Detect which cell encompasses the target text, then output its (x, y) center coordinate. 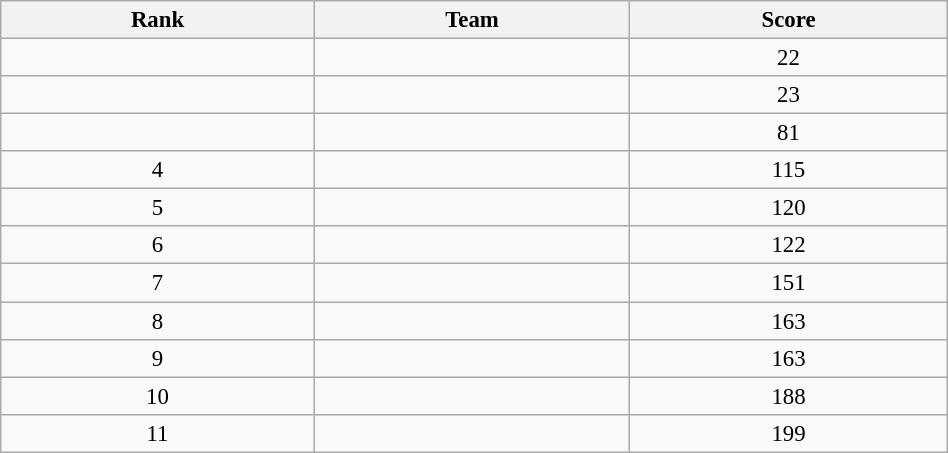
22 (788, 58)
6 (158, 245)
11 (158, 433)
7 (158, 283)
151 (788, 283)
Team (472, 20)
120 (788, 208)
81 (788, 133)
8 (158, 321)
Score (788, 20)
Rank (158, 20)
23 (788, 95)
188 (788, 396)
10 (158, 396)
9 (158, 358)
5 (158, 208)
122 (788, 245)
4 (158, 170)
199 (788, 433)
115 (788, 170)
